Capture the cell that displays the provided text and extract its [x, y] central coordinate. 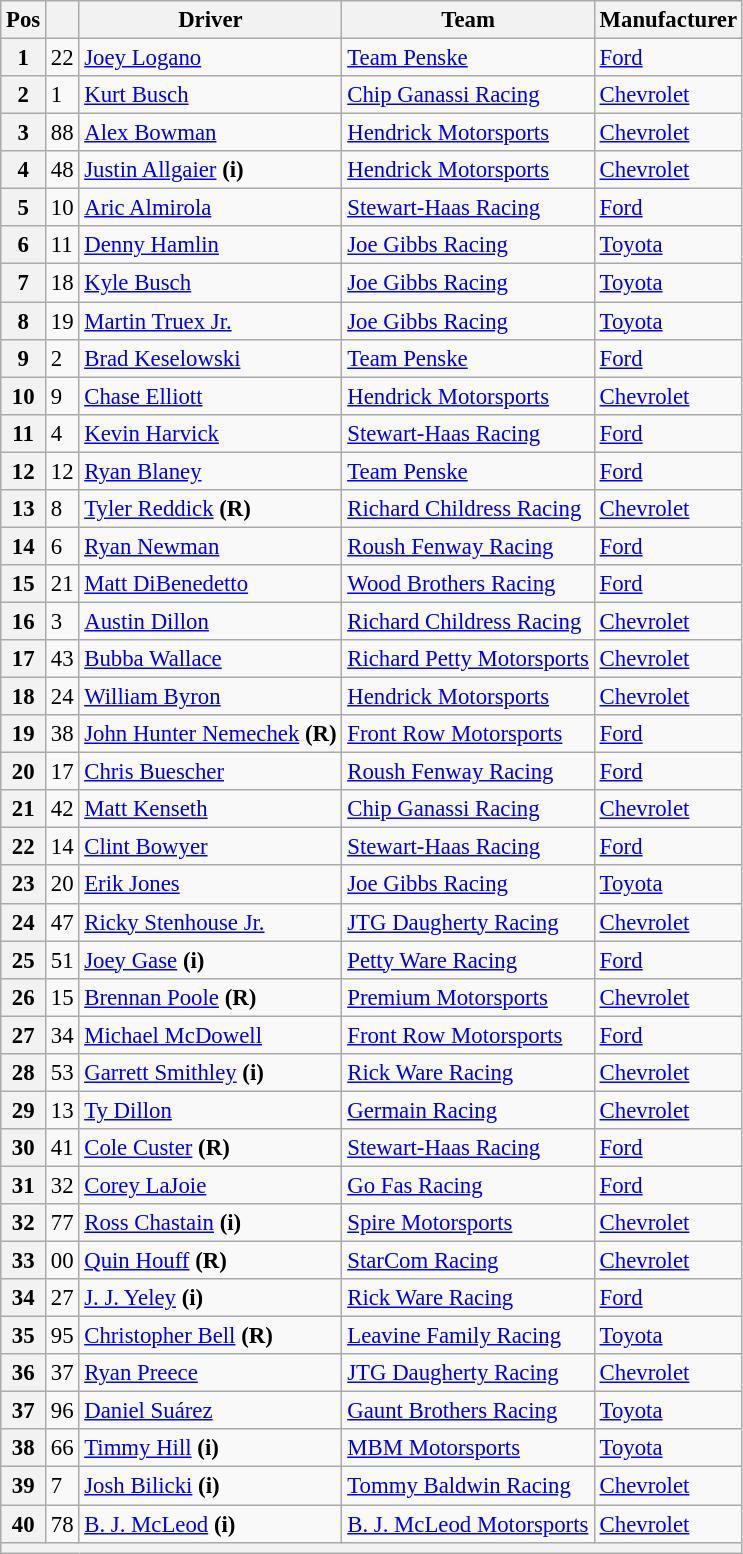
41 [62, 1148]
B. J. McLeod Motorsports [468, 1524]
Ty Dillon [210, 1110]
00 [62, 1261]
Richard Petty Motorsports [468, 659]
Aric Almirola [210, 208]
36 [24, 1373]
Justin Allgaier (i) [210, 170]
Martin Truex Jr. [210, 321]
Joey Logano [210, 58]
Team [468, 20]
Ryan Newman [210, 546]
48 [62, 170]
29 [24, 1110]
Michael McDowell [210, 1035]
Alex Bowman [210, 133]
43 [62, 659]
Matt DiBenedetto [210, 584]
Ryan Preece [210, 1373]
Spire Motorsports [468, 1223]
Leavine Family Racing [468, 1336]
31 [24, 1185]
66 [62, 1449]
77 [62, 1223]
Brennan Poole (R) [210, 997]
Driver [210, 20]
John Hunter Nemechek (R) [210, 734]
Timmy Hill (i) [210, 1449]
16 [24, 621]
Josh Bilicki (i) [210, 1486]
53 [62, 1073]
Bubba Wallace [210, 659]
95 [62, 1336]
Tommy Baldwin Racing [468, 1486]
5 [24, 208]
B. J. McLeod (i) [210, 1524]
Clint Bowyer [210, 847]
J. J. Yeley (i) [210, 1298]
Wood Brothers Racing [468, 584]
Tyler Reddick (R) [210, 509]
Manufacturer [668, 20]
33 [24, 1261]
Denny Hamlin [210, 245]
51 [62, 960]
88 [62, 133]
Kurt Busch [210, 95]
Cole Custer (R) [210, 1148]
Chase Elliott [210, 396]
Germain Racing [468, 1110]
42 [62, 809]
MBM Motorsports [468, 1449]
Ricky Stenhouse Jr. [210, 922]
Erik Jones [210, 885]
Daniel Suárez [210, 1411]
Premium Motorsports [468, 997]
47 [62, 922]
78 [62, 1524]
25 [24, 960]
Corey LaJoie [210, 1185]
Christopher Bell (R) [210, 1336]
23 [24, 885]
30 [24, 1148]
Brad Keselowski [210, 358]
Joey Gase (i) [210, 960]
Kevin Harvick [210, 433]
96 [62, 1411]
40 [24, 1524]
28 [24, 1073]
Matt Kenseth [210, 809]
Pos [24, 20]
Ross Chastain (i) [210, 1223]
StarCom Racing [468, 1261]
William Byron [210, 697]
Chris Buescher [210, 772]
39 [24, 1486]
Quin Houff (R) [210, 1261]
Petty Ware Racing [468, 960]
Garrett Smithley (i) [210, 1073]
26 [24, 997]
Kyle Busch [210, 283]
35 [24, 1336]
Go Fas Racing [468, 1185]
Ryan Blaney [210, 471]
Austin Dillon [210, 621]
Gaunt Brothers Racing [468, 1411]
